Detect which cell encompasses the target text, then output its (x, y) center coordinate. 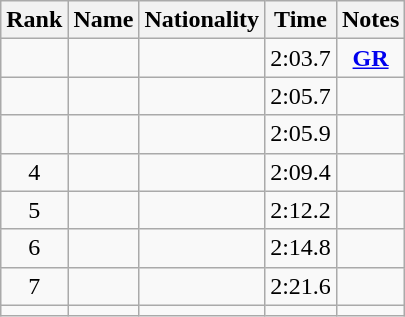
2:05.9 (301, 134)
2:14.8 (301, 248)
Rank (34, 20)
5 (34, 210)
4 (34, 172)
2:12.2 (301, 210)
2:09.4 (301, 172)
Time (301, 20)
2:03.7 (301, 58)
Notes (370, 20)
2:05.7 (301, 96)
6 (34, 248)
2:21.6 (301, 286)
Nationality (202, 20)
GR (370, 58)
7 (34, 286)
Name (104, 20)
